Find where the given text appears and provide that cell's center as [x, y] coordinate. 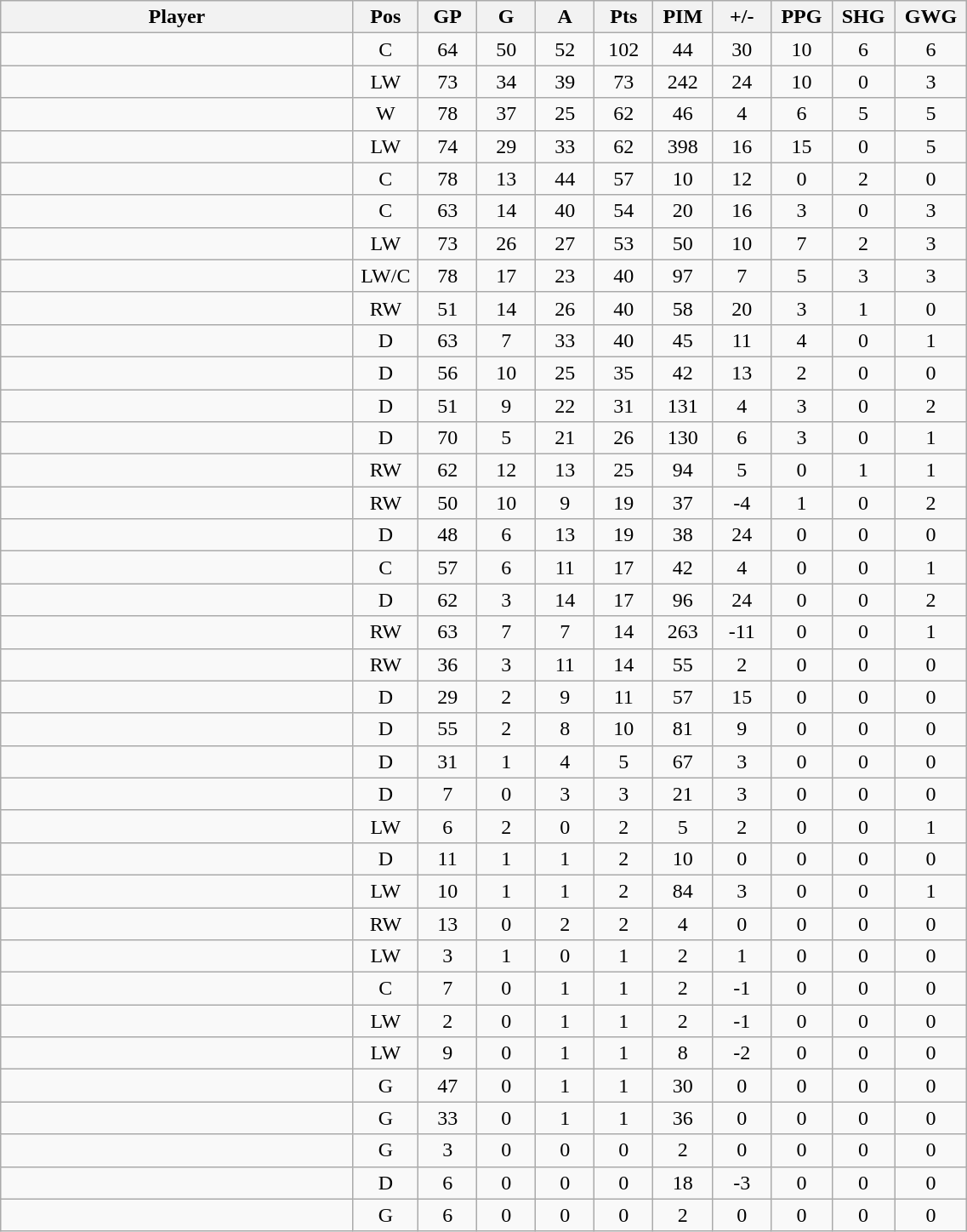
23 [565, 276]
PPG [801, 17]
102 [624, 49]
Pts [624, 17]
SHG [863, 17]
34 [507, 82]
398 [683, 146]
94 [683, 471]
GWG [930, 17]
48 [447, 535]
58 [683, 308]
-4 [742, 503]
53 [624, 243]
W [386, 114]
47 [447, 1086]
Player [177, 17]
67 [683, 761]
64 [447, 49]
35 [624, 373]
54 [624, 211]
97 [683, 276]
-2 [742, 1053]
27 [565, 243]
A [565, 17]
242 [683, 82]
131 [683, 406]
45 [683, 340]
38 [683, 535]
+/- [742, 17]
-3 [742, 1183]
46 [683, 114]
-11 [742, 632]
56 [447, 373]
130 [683, 438]
96 [683, 600]
LW/C [386, 276]
81 [683, 729]
70 [447, 438]
74 [447, 146]
263 [683, 632]
22 [565, 406]
84 [683, 891]
PIM [683, 17]
GP [447, 17]
39 [565, 82]
Pos [386, 17]
52 [565, 49]
18 [683, 1183]
